Return the [X, Y] coordinate for the center point of the cell that contains the specified text.  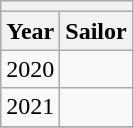
2020 [30, 69]
2021 [30, 107]
Year [30, 31]
Sailor [96, 31]
